Output the (x, y) coordinate of the center of the cell containing the given text.  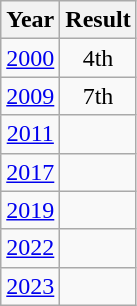
Year (30, 20)
2023 (30, 286)
2017 (30, 172)
7th (98, 96)
2019 (30, 210)
4th (98, 58)
2022 (30, 248)
2000 (30, 58)
2011 (30, 134)
Result (98, 20)
2009 (30, 96)
